Return (X, Y) of the center of cell containing provided text 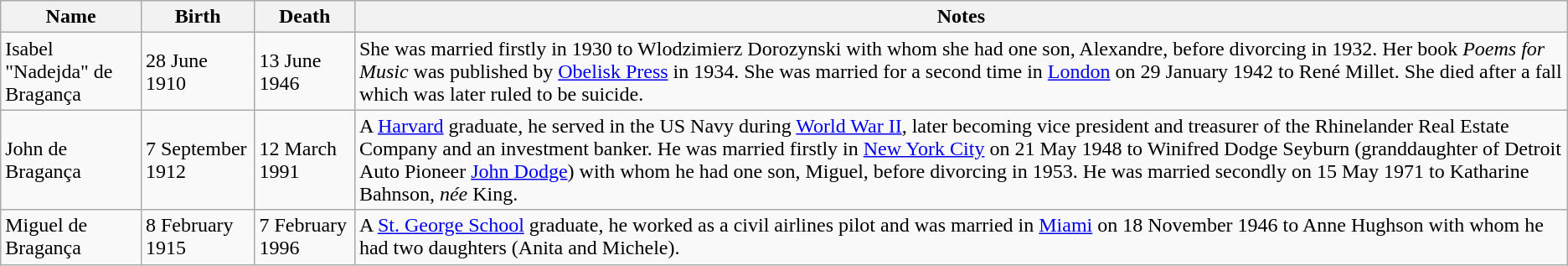
Birth (198, 17)
Death (305, 17)
12 March 1991 (305, 159)
8 February 1915 (198, 237)
7 February 1996 (305, 237)
John de Bragança (71, 159)
Isabel "Nadejda" de Bragança (71, 71)
13 June 1946 (305, 71)
28 June 1910 (198, 71)
Notes (961, 17)
7 September 1912 (198, 159)
Name (71, 17)
Miguel de Bragança (71, 237)
